Output the (X, Y) coordinate of the center of the cell containing the given text.  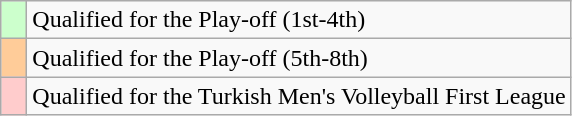
Qualified for the Play-off (5th-8th) (299, 58)
Qualified for the Play-off (1st-4th) (299, 20)
Qualified for the Turkish Men's Volleyball First League (299, 96)
